Capture the cell that displays the provided text and extract its (x, y) central coordinate. 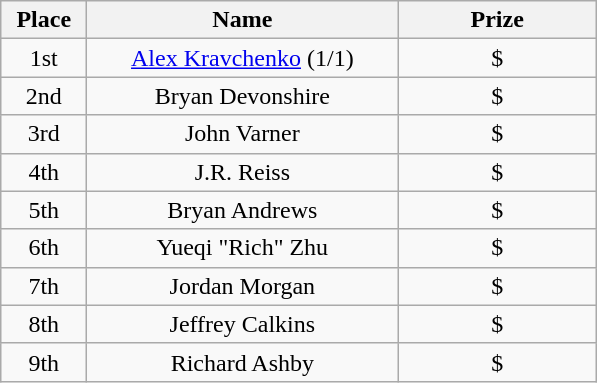
J.R. Reiss (242, 172)
Yueqi "Rich" Zhu (242, 248)
Bryan Andrews (242, 210)
Jordan Morgan (242, 286)
7th (44, 286)
6th (44, 248)
Name (242, 20)
8th (44, 324)
4th (44, 172)
9th (44, 362)
2nd (44, 96)
5th (44, 210)
Jeffrey Calkins (242, 324)
Prize (498, 20)
John Varner (242, 134)
Alex Kravchenko (1/1) (242, 58)
Bryan Devonshire (242, 96)
Richard Ashby (242, 362)
3rd (44, 134)
1st (44, 58)
Place (44, 20)
